For the text-containing cell, return its midpoint in [X, Y] coordinate format. 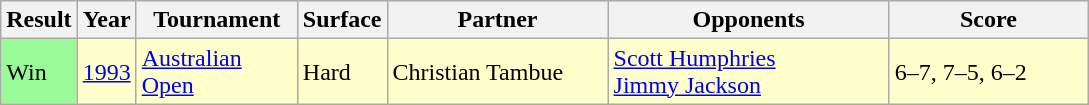
Hard [342, 72]
Result [39, 20]
Scott Humphries Jimmy Jackson [748, 72]
Win [39, 72]
Opponents [748, 20]
Tournament [216, 20]
Score [988, 20]
Partner [498, 20]
Christian Tambue [498, 72]
1993 [106, 72]
6–7, 7–5, 6–2 [988, 72]
Surface [342, 20]
Year [106, 20]
Australian Open [216, 72]
